Detect which cell encompasses the target text, then output its [x, y] center coordinate. 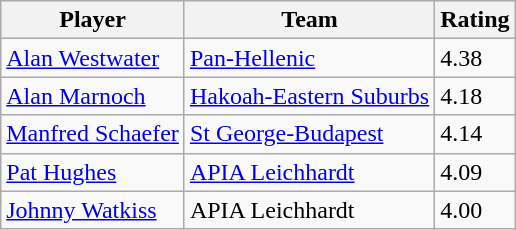
St George-Budapest [309, 134]
4.18 [475, 96]
Alan Westwater [93, 58]
4.38 [475, 58]
Pan-Hellenic [309, 58]
Manfred Schaefer [93, 134]
Team [309, 20]
Player [93, 20]
4.00 [475, 210]
Rating [475, 20]
Alan Marnoch [93, 96]
Johnny Watkiss [93, 210]
Hakoah-Eastern Suburbs [309, 96]
4.14 [475, 134]
4.09 [475, 172]
Pat Hughes [93, 172]
